Return [x, y] of the center of cell containing provided text 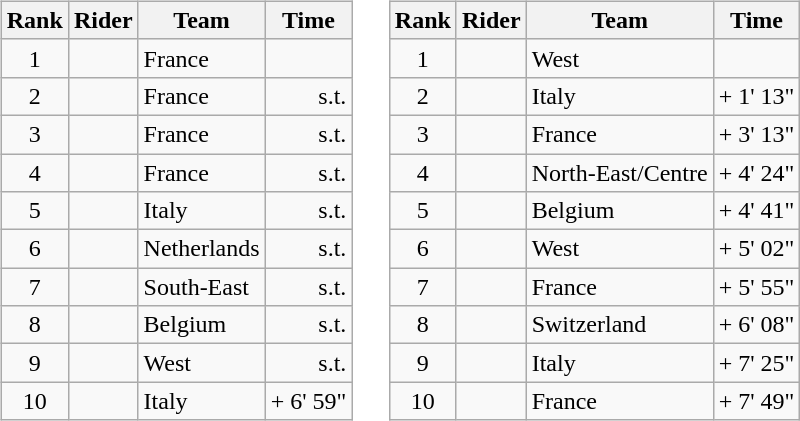
+ 7' 49" [756, 401]
+ 5' 55" [756, 287]
South-East [202, 287]
+ 3' 13" [756, 134]
Switzerland [620, 325]
+ 6' 08" [756, 325]
North-East/Centre [620, 173]
+ 4' 41" [756, 211]
Netherlands [202, 249]
+ 7' 25" [756, 363]
+ 4' 24" [756, 173]
+ 1' 13" [756, 96]
+ 6' 59" [308, 401]
+ 5' 02" [756, 249]
